Find where the given text appears and provide that cell's center as (x, y) coordinate. 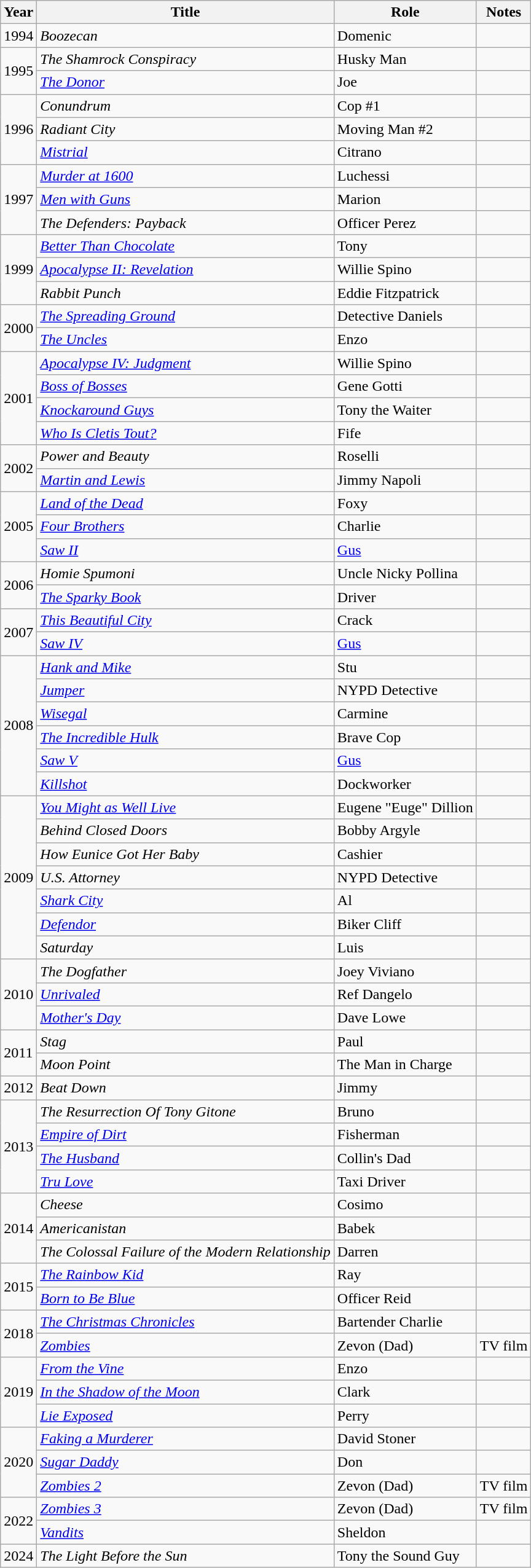
Moving Man #2 (405, 129)
1999 (18, 269)
Apocalypse IV: Judgment (186, 363)
2011 (18, 1053)
2024 (18, 1556)
Cheese (186, 1205)
Fisherman (405, 1135)
Year (18, 12)
Hank and Mike (186, 667)
2015 (18, 1287)
Joe (405, 82)
Saw V (186, 761)
2005 (18, 527)
You Might as Well Live (186, 807)
Bobby Argyle (405, 831)
David Stoner (405, 1439)
Luchessi (405, 176)
Domenic (405, 36)
The Christmas Chronicles (186, 1322)
2006 (18, 585)
Knockaround Guys (186, 410)
The Incredible Hulk (186, 737)
Tony the Sound Guy (405, 1556)
Empire of Dirt (186, 1135)
Mother's Day (186, 1017)
Roselli (405, 457)
Killshot (186, 784)
1995 (18, 71)
Biker Cliff (405, 924)
2013 (18, 1147)
Crack (405, 620)
Officer Reid (405, 1298)
U.S. Attorney (186, 877)
The Donor (186, 82)
Tony (405, 246)
Charlie (405, 527)
From the Vine (186, 1368)
2008 (18, 725)
Beat Down (186, 1088)
Men with Guns (186, 199)
Darren (405, 1252)
2022 (18, 1521)
Apocalypse II: Revelation (186, 269)
Rabbit Punch (186, 293)
Cop #1 (405, 106)
Cosimo (405, 1205)
Foxy (405, 503)
Bruno (405, 1111)
1994 (18, 36)
Notes (504, 12)
Role (405, 12)
Jimmy Napoli (405, 480)
Better Than Chocolate (186, 246)
Four Brothers (186, 527)
Murder at 1600 (186, 176)
Al (405, 901)
Marion (405, 199)
Faking a Murderer (186, 1439)
2010 (18, 994)
Perry (405, 1415)
2002 (18, 468)
Sheldon (405, 1532)
Zombies 3 (186, 1509)
2001 (18, 398)
Power and Beauty (186, 457)
2014 (18, 1228)
Sugar Daddy (186, 1462)
Land of the Dead (186, 503)
Bartender Charlie (405, 1322)
Saw IV (186, 643)
Moon Point (186, 1065)
Fife (405, 433)
Ray (405, 1275)
Radiant City (186, 129)
Boss of Bosses (186, 386)
The Rainbow Kid (186, 1275)
Who Is Cletis Tout? (186, 433)
The Light Before the Sun (186, 1556)
Carmine (405, 714)
Title (186, 12)
Tony the Waiter (405, 410)
2012 (18, 1088)
Zombies (186, 1345)
Dockworker (405, 784)
The Colossal Failure of the Modern Relationship (186, 1252)
Ref Dangelo (405, 994)
2009 (18, 877)
Dave Lowe (405, 1017)
Collin's Dad (405, 1158)
Taxi Driver (405, 1182)
The Husband (186, 1158)
Don (405, 1462)
Luis (405, 947)
Martin and Lewis (186, 480)
1996 (18, 129)
The Man in Charge (405, 1065)
The Dogfather (186, 971)
The Resurrection Of Tony Gitone (186, 1111)
Brave Cop (405, 737)
In the Shadow of the Moon (186, 1392)
Eugene "Euge" Dillion (405, 807)
2020 (18, 1462)
Shark City (186, 901)
Stu (405, 667)
Conundrum (186, 106)
Vandits (186, 1532)
Eddie Fitzpatrick (405, 293)
Jumper (186, 691)
Officer Perez (405, 222)
2018 (18, 1333)
Born to Be Blue (186, 1298)
Defendor (186, 924)
Babek (405, 1228)
Americanistan (186, 1228)
Citrano (405, 152)
This Beautiful City (186, 620)
Detective Daniels (405, 316)
2019 (18, 1392)
The Sparky Book (186, 597)
2007 (18, 632)
The Shamrock Conspiracy (186, 59)
Jimmy (405, 1088)
Behind Closed Doors (186, 831)
Husky Man (405, 59)
1997 (18, 199)
Saturday (186, 947)
Stag (186, 1041)
The Spreading Ground (186, 316)
Gene Gotti (405, 386)
The Uncles (186, 340)
Tru Love (186, 1182)
Zombies 2 (186, 1486)
Uncle Nicky Pollina (405, 573)
Boozecan (186, 36)
Unrivaled (186, 994)
How Eunice Got Her Baby (186, 854)
Saw II (186, 550)
Homie Spumoni (186, 573)
2000 (18, 328)
Clark (405, 1392)
Paul (405, 1041)
Mistrial (186, 152)
Lie Exposed (186, 1415)
The Defenders: Payback (186, 222)
Wisegal (186, 714)
Driver (405, 597)
Joey Viviano (405, 971)
Cashier (405, 854)
